Determine the [x, y] coordinate at the center of the cell enclosing the given text.  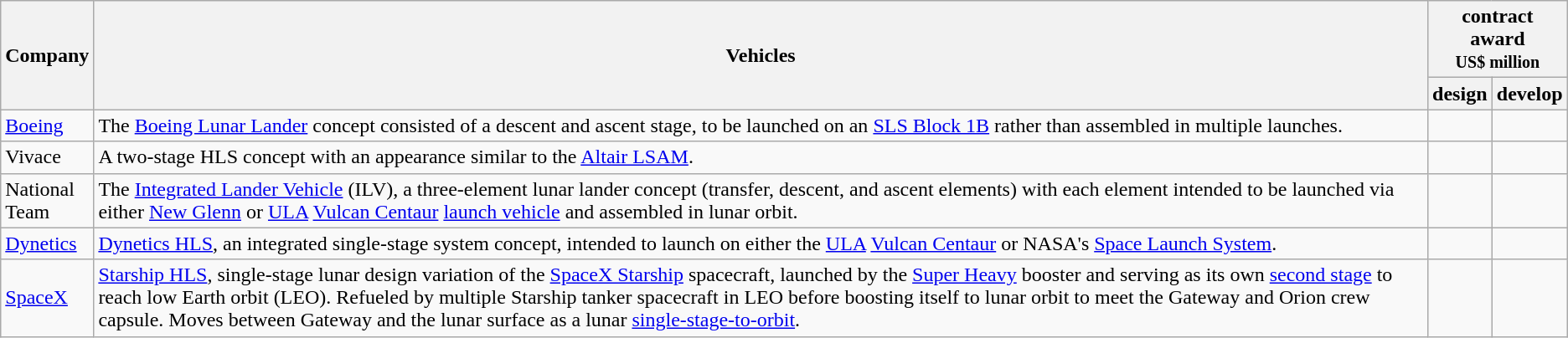
Dynetics HLS, an integrated single-stage system concept, intended to launch on either the ULA Vulcan Centaur or NASA's Space Launch System. [761, 243]
SpaceX [47, 298]
develop [1529, 94]
Dynetics [47, 243]
Company [47, 55]
Vehicles [761, 55]
Vivace [47, 157]
Boeing [47, 125]
A two-stage HLS concept with an appearance similar to the Altair LSAM. [761, 157]
contract awardUS$ million [1498, 39]
design [1459, 94]
NationalTeam [47, 201]
